Find where the given text appears and provide that cell's center as (X, Y) coordinate. 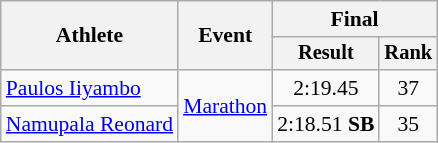
Namupala Reonard (90, 124)
Result (326, 54)
37 (408, 88)
2:19.45 (326, 88)
Paulos Iiyambo (90, 88)
Event (225, 36)
Final (354, 19)
Marathon (225, 106)
35 (408, 124)
2:18.51 SB (326, 124)
Rank (408, 54)
Athlete (90, 36)
